Detect which cell encompasses the target text, then output its (x, y) center coordinate. 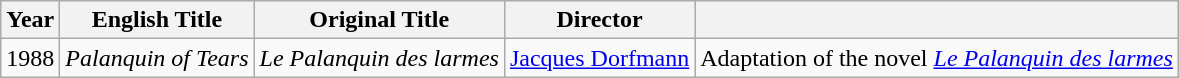
English Title (157, 20)
Palanquin of Tears (157, 58)
Adaptation of the novel Le Palanquin des larmes (937, 58)
Original Title (379, 20)
1988 (30, 58)
Director (599, 20)
Jacques Dorfmann (599, 58)
Le Palanquin des larmes (379, 58)
Year (30, 20)
